Identify which cell holds the provided text, then report its (X, Y) central coordinate. 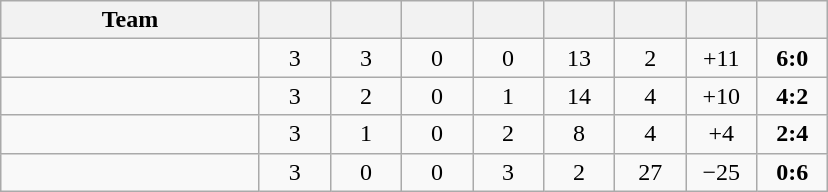
8 (580, 134)
2:4 (792, 134)
4:2 (792, 96)
Team (130, 20)
14 (580, 96)
0:6 (792, 172)
−25 (722, 172)
13 (580, 58)
6:0 (792, 58)
27 (650, 172)
+11 (722, 58)
+10 (722, 96)
+4 (722, 134)
